Locate the cell with the specified text and output its [X, Y] center coordinate. 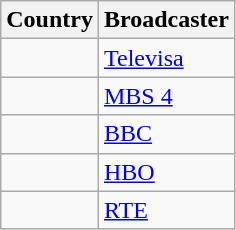
RTE [166, 210]
MBS 4 [166, 96]
Televisa [166, 58]
BBC [166, 134]
HBO [166, 172]
Broadcaster [166, 20]
Country [50, 20]
